Identify which cell holds the provided text, then report its (X, Y) central coordinate. 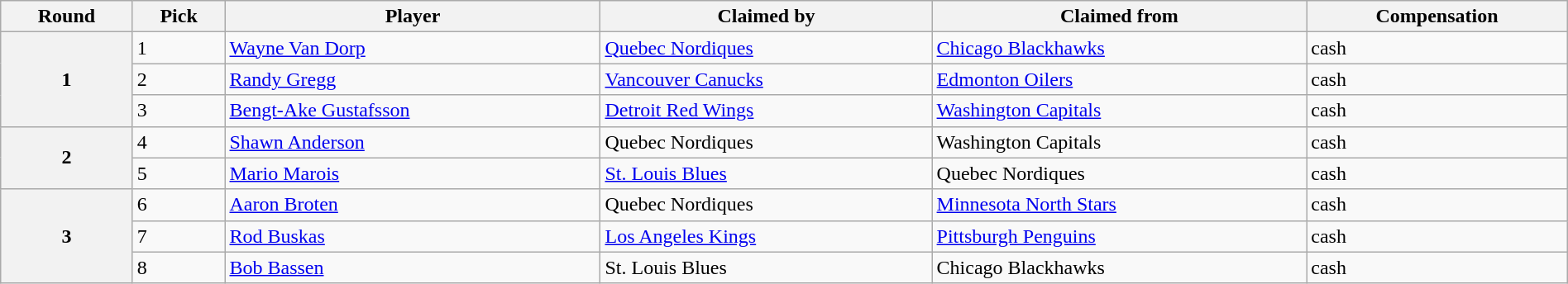
Wayne Van Dorp (413, 48)
Detroit Red Wings (766, 111)
Round (66, 17)
Compensation (1437, 17)
Randy Gregg (413, 79)
Rod Buskas (413, 236)
Claimed by (766, 17)
Los Angeles Kings (766, 236)
Edmonton Oilers (1120, 79)
6 (179, 205)
Shawn Anderson (413, 142)
Aaron Broten (413, 205)
5 (179, 173)
Bengt-Ake Gustafsson (413, 111)
Minnesota North Stars (1120, 205)
Bob Bassen (413, 267)
4 (179, 142)
Player (413, 17)
Pittsburgh Penguins (1120, 236)
Mario Marois (413, 173)
7 (179, 236)
Claimed from (1120, 17)
Vancouver Canucks (766, 79)
Pick (179, 17)
8 (179, 267)
